Locate the cell with the specified text and output its [X, Y] center coordinate. 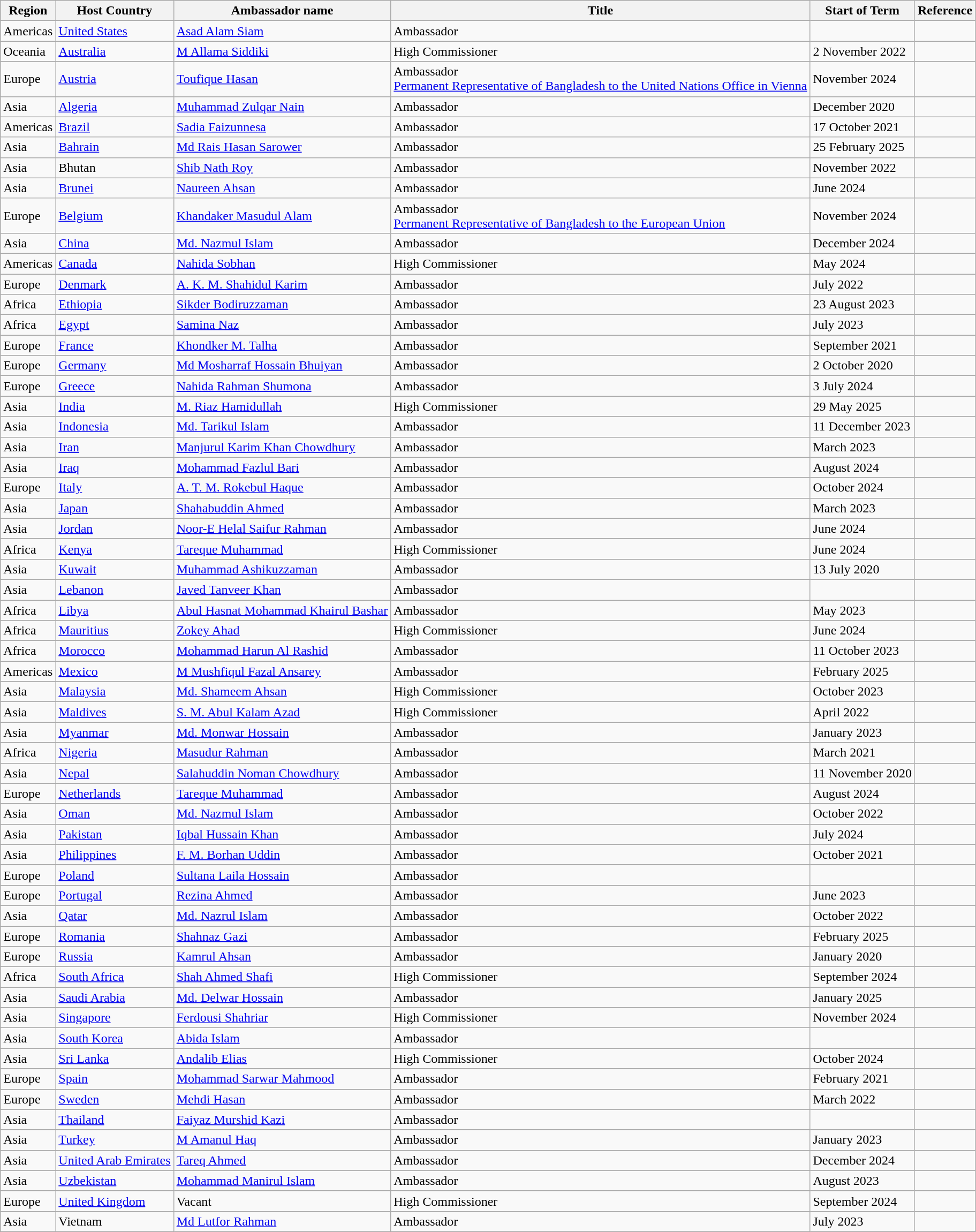
Australia [115, 51]
Kenya [115, 549]
Faiyaz Murshid Kazi [282, 1120]
M. Riaz Hamidullah [282, 406]
Md Lutfor Rahman [282, 1221]
Zokey Ahad [282, 631]
Singapore [115, 1018]
Mehdi Hasan [282, 1099]
Toufique Hasan [282, 79]
Start of Term [862, 11]
Russia [115, 957]
Md Mosharraf Hossain Bhuiyan [282, 366]
France [115, 345]
23 August 2023 [862, 305]
11 December 2023 [862, 427]
M Mushfiqul Fazal Ansarey [282, 671]
Asad Alam Siam [282, 31]
Belgium [115, 215]
Nigeria [115, 753]
June 2023 [862, 895]
Vietnam [115, 1221]
Canada [115, 263]
M Amanul Haq [282, 1140]
Md. Nazrul Islam [282, 916]
Saudi Arabia [115, 997]
China [115, 243]
Abida Islam [282, 1038]
Bhutan [115, 168]
Brazil [115, 127]
Rezina Ahmed [282, 895]
17 October 2021 [862, 127]
Myanmar [115, 732]
Iraq [115, 467]
Mohammad Harun Al Rashid [282, 651]
AmbassadorPermanent Representative of Bangladesh to the United Nations Office in Vienna [601, 79]
Masudur Rahman [282, 753]
Iqbal Hussain Khan [282, 834]
Md. Delwar Hossain [282, 997]
2 October 2020 [862, 366]
3 July 2024 [862, 386]
Sri Lanka [115, 1059]
Nepal [115, 773]
Shahnaz Gazi [282, 936]
United Arab Emirates [115, 1160]
Shahabuddin Ahmed [282, 508]
Title [601, 11]
25 February 2025 [862, 147]
Romania [115, 936]
Vacant [282, 1201]
Iran [115, 447]
March 2021 [862, 753]
Noor-E Helal Saifur Rahman [282, 528]
Egypt [115, 325]
January 2020 [862, 957]
A. K. M. Shahidul Karim [282, 284]
Manjurul Karim Khan Chowdhury [282, 447]
Japan [115, 508]
Mauritius [115, 631]
F. M. Borhan Uddin [282, 855]
Sadia Faizunnesa [282, 127]
Host Country [115, 11]
Andalib Elias [282, 1059]
Qatar [115, 916]
February 2021 [862, 1079]
Sultana Laila Hossain [282, 875]
11 October 2023 [862, 651]
April 2022 [862, 712]
Shah Ahmed Shafi [282, 977]
Netherlands [115, 793]
M Allama Siddiki [282, 51]
January 2025 [862, 997]
A. T. M. Rokebul Haque [282, 488]
Reference [944, 11]
Sweden [115, 1099]
Mohammad Sarwar Mahmood [282, 1079]
Salahuddin Noman Chowdhury [282, 773]
Muhammad Zulqar Nain [282, 107]
South Korea [115, 1038]
Ferdousi Shahriar [282, 1018]
Indonesia [115, 427]
Algeria [115, 107]
Sikder Bodiruzzaman [282, 305]
Nahida Rahman Shumona [282, 386]
August 2023 [862, 1181]
India [115, 406]
AmbassadorPermanent Representative of Bangladesh to the European Union [601, 215]
Md. Shameem Ahsan [282, 692]
November 2022 [862, 168]
Ambassador name [282, 11]
Greece [115, 386]
Bahrain [115, 147]
Region [28, 11]
March 2022 [862, 1099]
October 2021 [862, 855]
Md. Monwar Hossain [282, 732]
Kuwait [115, 569]
Nahida Sobhan [282, 263]
Khondker M. Talha [282, 345]
Naureen Ahsan [282, 188]
July 2022 [862, 284]
Samina Naz [282, 325]
Javed Tanveer Khan [282, 589]
11 November 2020 [862, 773]
Mohammad Manirul Islam [282, 1181]
Shib Nath Roy [282, 168]
Md Rais Hasan Sarower [282, 147]
Denmark [115, 284]
Malaysia [115, 692]
2 November 2022 [862, 51]
May 2023 [862, 610]
Oceania [28, 51]
Austria [115, 79]
Muhammad Ashikuzzaman [282, 569]
September 2021 [862, 345]
December 2020 [862, 107]
Md. Tarikul Islam [282, 427]
Philippines [115, 855]
Morocco [115, 651]
Oman [115, 814]
Portugal [115, 895]
Pakistan [115, 834]
13 July 2020 [862, 569]
Italy [115, 488]
United States [115, 31]
Mexico [115, 671]
Turkey [115, 1140]
May 2024 [862, 263]
Tareq Ahmed [282, 1160]
Mohammad Fazlul Bari [282, 467]
Libya [115, 610]
Uzbekistan [115, 1181]
Jordan [115, 528]
Abul Hasnat Mohammad Khairul Bashar [282, 610]
Poland [115, 875]
Germany [115, 366]
Lebanon [115, 589]
29 May 2025 [862, 406]
July 2024 [862, 834]
October 2023 [862, 692]
Kamrul Ahsan [282, 957]
Spain [115, 1079]
Ethiopia [115, 305]
Khandaker Masudul Alam [282, 215]
Maldives [115, 712]
Brunei [115, 188]
S. M. Abul Kalam Azad [282, 712]
United Kingdom [115, 1201]
South Africa [115, 977]
Thailand [115, 1120]
